Extract the [x, y] coordinate from the center of the cell holding the provided text.  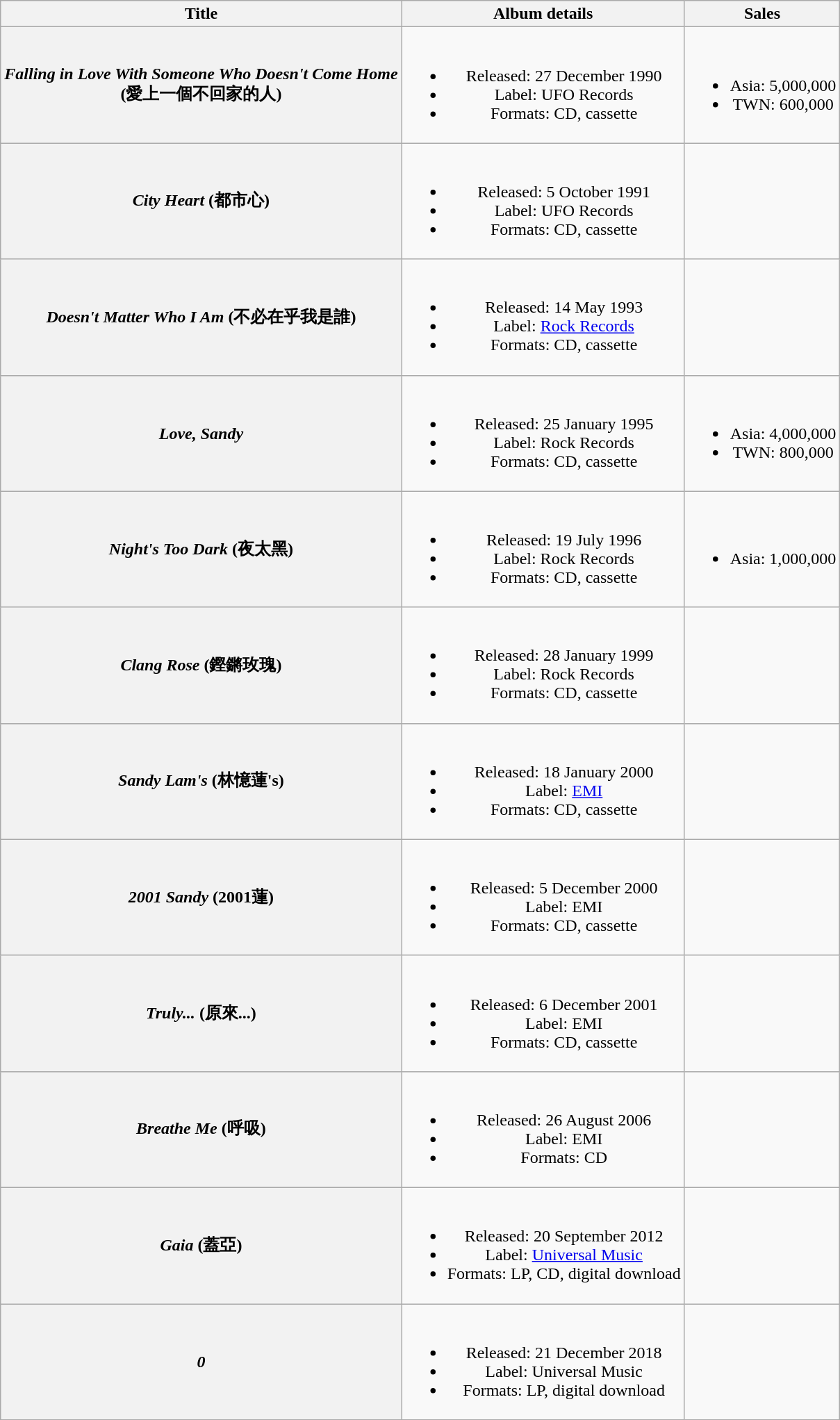
Asia: 5,000,000TWN: 600,000 [762, 85]
Released: 27 December 1990Label: UFO RecordsFormats: CD, cassette [543, 85]
Album details [543, 14]
Released: 28 January 1999Label: Rock RecordsFormats: CD, cassette [543, 666]
Released: 5 December 2000Label: EMIFormats: CD, cassette [543, 898]
Released: 14 May 1993Label: Rock RecordsFormats: CD, cassette [543, 317]
Sandy Lam's (林憶蓮's) [201, 781]
Released: 21 December 2018Label: Universal MusicFormats: LP, digital download [543, 1362]
Released: 20 September 2012Label: Universal MusicFormats: LP, CD, digital download [543, 1245]
Night's Too Dark (夜太黑) [201, 549]
Doesn't Matter Who I Am (不必在乎我是誰) [201, 317]
City Heart (都市心) [201, 201]
Asia: 4,000,000TWN: 800,000 [762, 434]
Breathe Me (呼吸) [201, 1130]
Love, Sandy [201, 434]
0 [201, 1362]
Sales [762, 14]
Released: 5 October 1991Label: UFO RecordsFormats: CD, cassette [543, 201]
Truly... (原來...) [201, 1013]
Title [201, 14]
Released: 18 January 2000Label: EMIFormats: CD, cassette [543, 781]
Asia: 1,000,000 [762, 549]
Released: 26 August 2006Label: EMIFormats: CD [543, 1130]
Released: 6 December 2001Label: EMIFormats: CD, cassette [543, 1013]
Released: 19 July 1996Label: Rock RecordsFormats: CD, cassette [543, 549]
Released: 25 January 1995Label: Rock RecordsFormats: CD, cassette [543, 434]
Clang Rose (鏗鏘玫瑰) [201, 666]
Falling in Love With Someone Who Doesn't Come Home(愛上一個不回家的人) [201, 85]
2001 Sandy (2001蓮) [201, 898]
Gaia (蓋亞) [201, 1245]
